Output the [x, y] coordinate of the center of the cell containing the given text.  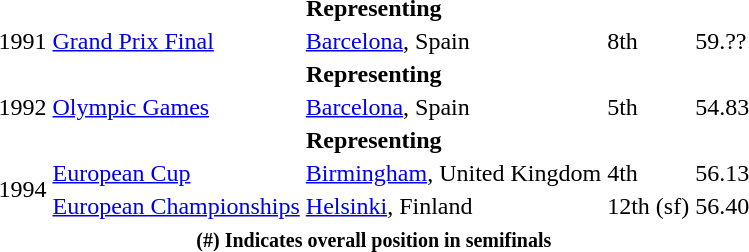
European Championships [176, 206]
Grand Prix Final [176, 41]
Olympic Games [176, 107]
8th [648, 41]
4th [648, 173]
European Cup [176, 173]
5th [648, 107]
12th (sf) [648, 206]
Helsinki, Finland [453, 206]
Birmingham, United Kingdom [453, 173]
